Capture the cell that displays the provided text and extract its (x, y) central coordinate. 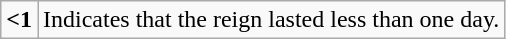
<1 (20, 20)
Indicates that the reign lasted less than one day. (272, 20)
